Capture the cell that displays the provided text and extract its (X, Y) central coordinate. 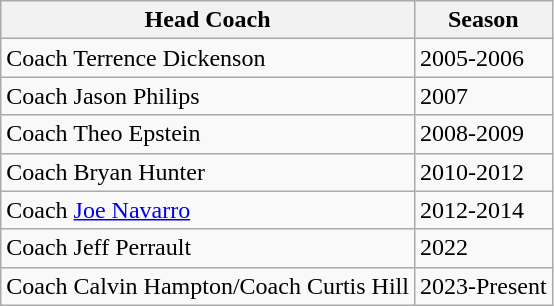
Coach Jeff Perrault (208, 248)
Coach Jason Philips (208, 96)
2010-2012 (483, 172)
Coach Theo Epstein (208, 134)
Coach Bryan Hunter (208, 172)
2008-2009 (483, 134)
2012-2014 (483, 210)
Coach Calvin Hampton/Coach Curtis Hill (208, 286)
Coach Terrence Dickenson (208, 58)
Head Coach (208, 20)
Coach Joe Navarro (208, 210)
2007 (483, 96)
Season (483, 20)
2023-Present (483, 286)
2022 (483, 248)
2005-2006 (483, 58)
